Extract the [X, Y] coordinate from the center of the cell holding the provided text.  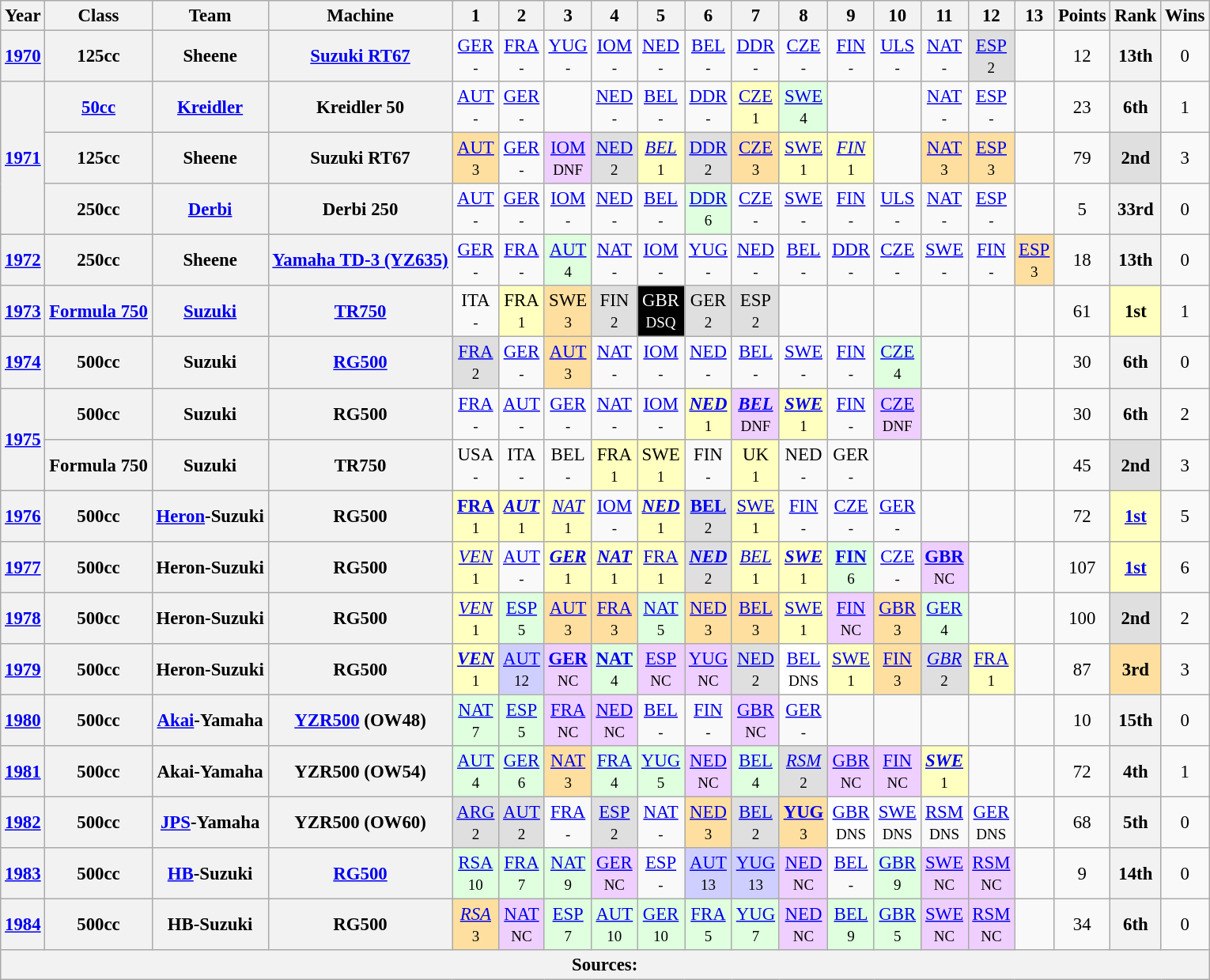
CZE4 [897, 362]
FRANC [568, 720]
5th [1136, 823]
Wins [1185, 16]
FRA5 [709, 925]
JPS-Yamaha [210, 823]
YUG5 [661, 772]
AUT13 [709, 873]
AUT1 [522, 516]
Yamaha TD-3 (YZ635) [361, 261]
Derbi [210, 209]
AUT2 [522, 823]
1975 [23, 440]
SWE4 [804, 108]
79 [1082, 158]
4 [614, 16]
68 [1082, 823]
1981 [23, 772]
1984 [23, 925]
CZE1 [755, 108]
AUT10 [614, 925]
RSA3 [476, 925]
Derbi 250 [361, 209]
100 [1082, 619]
1971 [23, 158]
GER2 [709, 312]
Class [98, 16]
GBR9 [897, 873]
61 [1082, 312]
14th [1136, 873]
Rank [1136, 16]
GER10 [661, 925]
GER6 [522, 772]
BEL9 [851, 925]
ESP7 [568, 925]
GBR3 [897, 619]
CZEDNF [897, 414]
FRA3 [614, 619]
3rd [1136, 669]
RSMDNS [944, 823]
FRA2 [476, 362]
1970 [23, 57]
107 [1082, 566]
50cc [98, 108]
YUG3 [804, 823]
YZR500 (OW60) [361, 823]
GBRDNS [851, 823]
NAT7 [476, 720]
Points [1082, 16]
15th [1136, 720]
FRA4 [614, 772]
NAT4 [614, 669]
1977 [23, 566]
13 [1034, 16]
GBR5 [897, 925]
DDR6 [709, 209]
1979 [23, 669]
23 [1082, 108]
YUGNC [709, 669]
BEL3 [755, 619]
1978 [23, 619]
GER1 [568, 566]
33rd [1136, 209]
ARG2 [476, 823]
CZE3 [755, 158]
DDR2 [709, 158]
FIN1 [851, 158]
YUG7 [755, 925]
GBRDSQ [661, 312]
YZR500 (OW54) [361, 772]
UK1 [755, 465]
34 [1082, 925]
1972 [23, 261]
8 [804, 16]
IOMDNF [568, 158]
SWEDNS [897, 823]
AUT12 [522, 669]
NAT9 [568, 873]
Kreidler [210, 108]
1976 [23, 516]
YUG13 [755, 873]
45 [1082, 465]
1973 [23, 312]
YZR500 (OW48) [361, 720]
FIN3 [897, 669]
NAT5 [661, 619]
Team [210, 16]
RSM2 [804, 772]
1980 [23, 720]
USA- [476, 465]
87 [1082, 669]
18 [1082, 261]
ESPNC [661, 669]
BELDNF [755, 414]
1974 [23, 362]
NATNC [522, 925]
GERDNS [992, 823]
11 [944, 16]
BEL4 [755, 772]
FRA7 [522, 873]
RSA10 [476, 873]
FIN2 [614, 312]
4th [1136, 772]
Machine [361, 16]
FIN6 [851, 566]
Sources: [605, 965]
Year [23, 16]
GBR2 [944, 669]
1983 [23, 873]
Kreidler 50 [361, 108]
SWE3 [568, 312]
1982 [23, 823]
GER4 [944, 619]
7 [755, 16]
BELDNS [804, 669]
